Provide the [X, Y] coordinate of the cell's center where the given text is located.  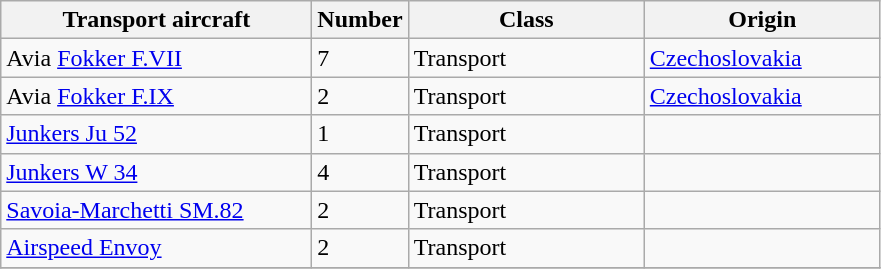
Transport aircraft [156, 20]
Class [526, 20]
Number [360, 20]
1 [360, 134]
Airspeed Envoy [156, 248]
Junkers W 34 [156, 172]
Avia Fokker F.VII [156, 58]
Origin [762, 20]
7 [360, 58]
Savoia-Marchetti SM.82 [156, 210]
Avia Fokker F.IX [156, 96]
4 [360, 172]
Junkers Ju 52 [156, 134]
